Return (x, y) of the center of cell containing provided text 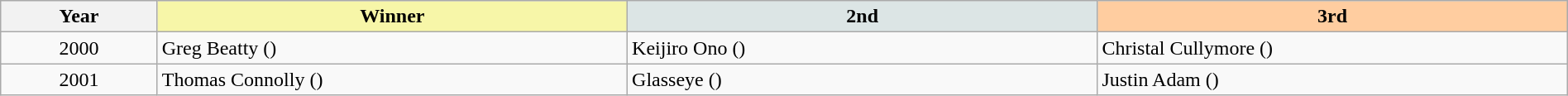
Christal Cullymore () (1332, 48)
Keijiro Ono () (863, 48)
Winner (392, 17)
Glasseye () (863, 79)
Thomas Connolly () (392, 79)
Justin Adam () (1332, 79)
2000 (79, 48)
Year (79, 17)
3rd (1332, 17)
Greg Beatty () (392, 48)
2nd (863, 17)
2001 (79, 79)
